From the cell containing the given text, extract its center point as (x, y) coordinate. 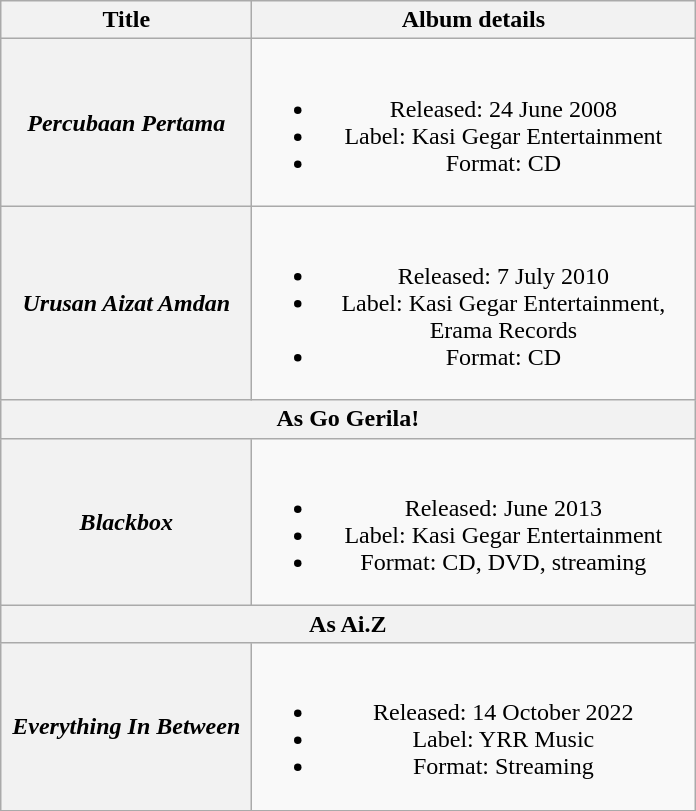
Title (126, 20)
As Go Gerila! (348, 419)
Released: 14 October 2022Label: YRR MusicFormat: Streaming (474, 726)
Released: 7 July 2010Label: Kasi Gegar Entertainment, Erama RecordsFormat: CD (474, 303)
As Ai.Z (348, 624)
Released: June 2013Label: Kasi Gegar EntertainmentFormat: CD, DVD, streaming (474, 522)
Released: 24 June 2008Label: Kasi Gegar EntertainmentFormat: CD (474, 122)
Album details (474, 20)
Blackbox (126, 522)
Everything In Between (126, 726)
Percubaan Pertama (126, 122)
Urusan Aizat Amdan (126, 303)
